Locate the cell with the specified text and output its [X, Y] center coordinate. 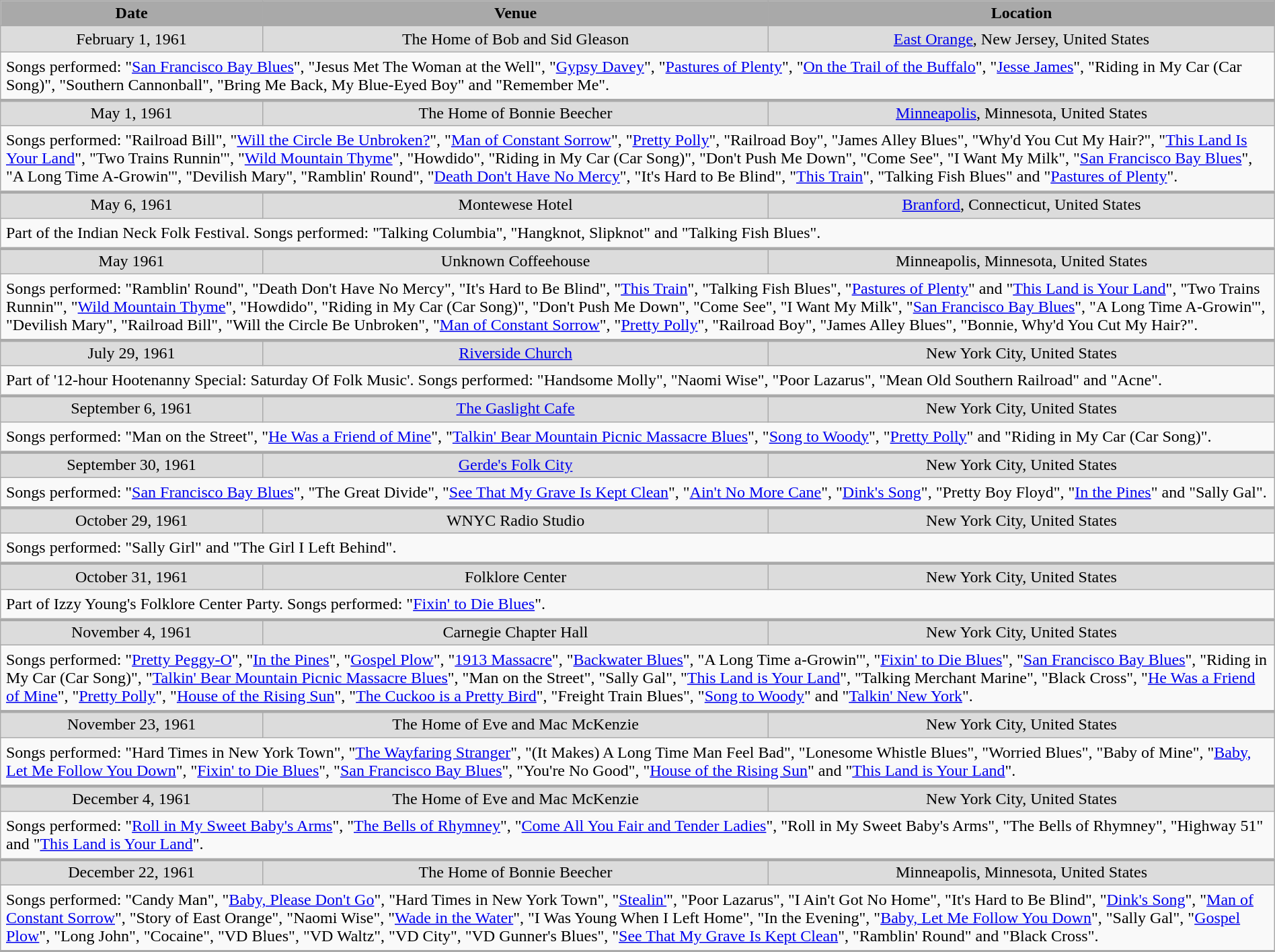
Montewese Hotel [515, 205]
Venue [515, 13]
Location [1021, 13]
Gerde's Folk City [515, 465]
The Gaslight Cafe [515, 409]
The Home of Bob and Sid Gleason [515, 39]
September 6, 1961 [132, 409]
Folklore Center [515, 576]
February 1, 1961 [132, 39]
Carnegie Chapter Hall [515, 632]
September 30, 1961 [132, 465]
Riverside Church [515, 353]
Part of the Indian Neck Folk Festival. Songs performed: "Talking Columbia", "Hangknot, Slipknot" and "Talking Fish Blues". [637, 233]
November 23, 1961 [132, 724]
October 31, 1961 [132, 576]
May 1961 [132, 261]
East Orange, New Jersey, United States [1021, 39]
October 29, 1961 [132, 520]
May 1, 1961 [132, 113]
Unknown Coffeehouse [515, 261]
Date [132, 13]
December 4, 1961 [132, 798]
Part of Izzy Young's Folklore Center Party. Songs performed: "Fixin' to Die Blues". [637, 604]
December 22, 1961 [132, 873]
WNYC Radio Studio [515, 520]
Songs performed: "Sally Girl" and "The Girl I Left Behind". [637, 549]
July 29, 1961 [132, 353]
November 4, 1961 [132, 632]
Branford, Connecticut, United States [1021, 205]
May 6, 1961 [132, 205]
